Find where the given text appears and provide that cell's center as [X, Y] coordinate. 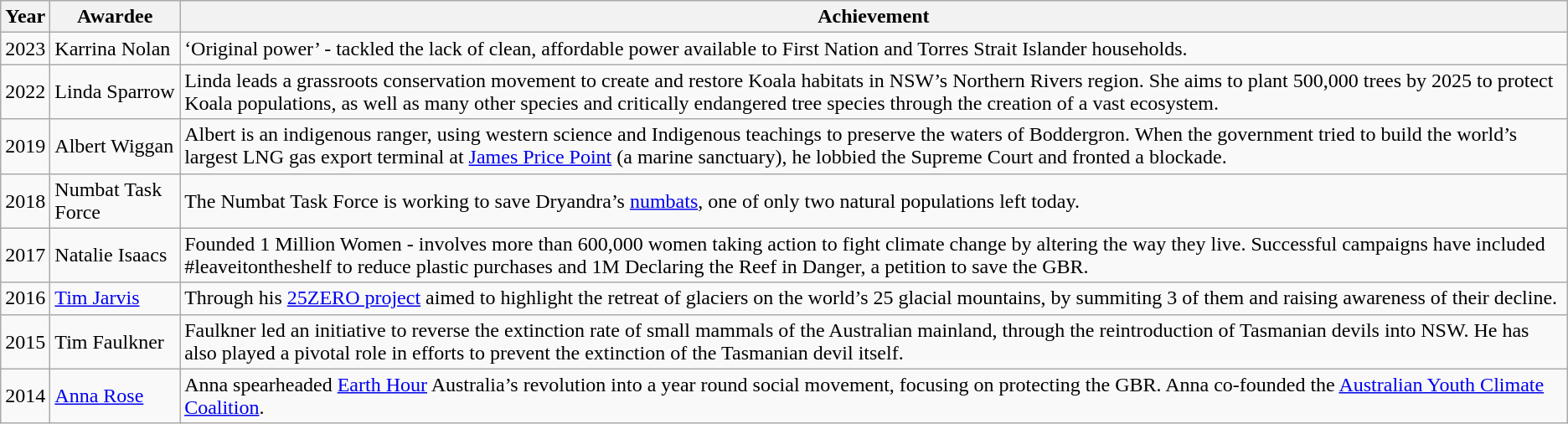
Karrina Nolan [116, 49]
‘Original power’ - tackled the lack of clean, affordable power available to First Nation and Torres Strait Islander households. [874, 49]
2017 [25, 255]
Year [25, 17]
Achievement [874, 17]
Awardee [116, 17]
Natalie Isaacs [116, 255]
Tim Jarvis [116, 298]
2015 [25, 342]
2016 [25, 298]
The Numbat Task Force is working to save Dryandra’s numbats, one of only two natural populations left today. [874, 201]
Tim Faulkner [116, 342]
2018 [25, 201]
2014 [25, 396]
Numbat Task Force [116, 201]
Anna Rose [116, 396]
2023 [25, 49]
2022 [25, 92]
2019 [25, 146]
Albert Wiggan [116, 146]
Linda Sparrow [116, 92]
